Locate the cell with the specified text and output its (x, y) center coordinate. 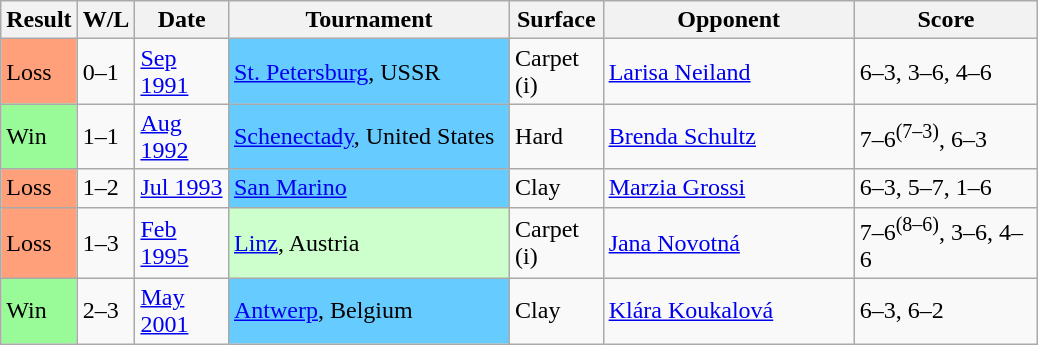
Marzia Grossi (728, 188)
Klára Koukalová (728, 312)
6–3, 6–2 (946, 312)
Jana Novotná (728, 243)
1–1 (106, 136)
0–1 (106, 72)
7–6(8–6), 3–6, 4–6 (946, 243)
Brenda Schultz (728, 136)
Score (946, 20)
San Marino (368, 188)
Linz, Austria (368, 243)
Antwerp, Belgium (368, 312)
6–3, 5–7, 1–6 (946, 188)
6–3, 3–6, 4–6 (946, 72)
Aug 1992 (182, 136)
1–2 (106, 188)
Tournament (368, 20)
Surface (557, 20)
2–3 (106, 312)
1–3 (106, 243)
May 2001 (182, 312)
Sep 1991 (182, 72)
7–6(7–3), 6–3 (946, 136)
W/L (106, 20)
Result (39, 20)
Hard (557, 136)
St. Petersburg, USSR (368, 72)
Feb 1995 (182, 243)
Jul 1993 (182, 188)
Opponent (728, 20)
Larisa Neiland (728, 72)
Schenectady, United States (368, 136)
Date (182, 20)
